Capture the cell that displays the provided text and extract its (X, Y) central coordinate. 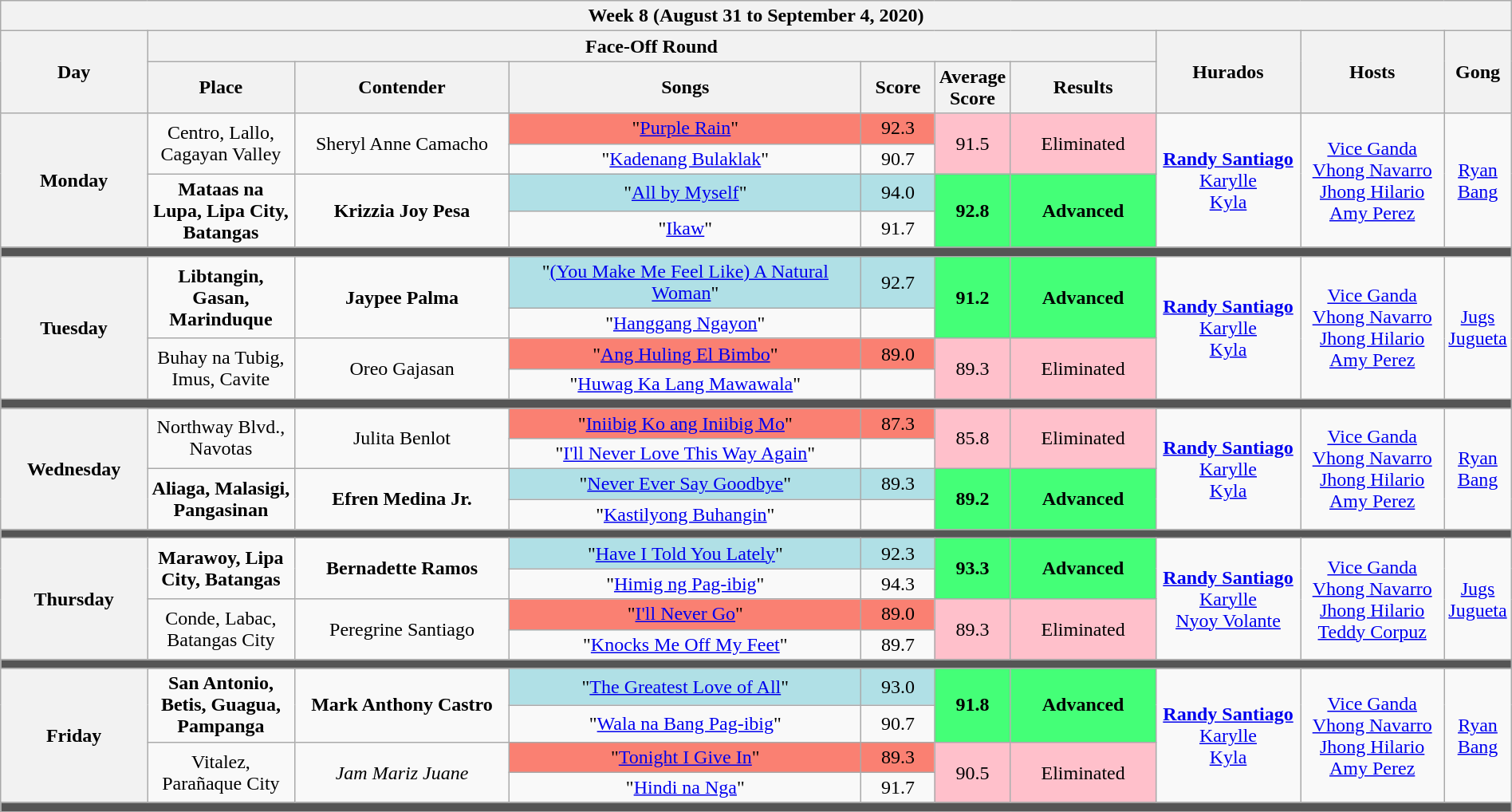
"Tonight I Give In" (686, 757)
"Ang Huling El Bimbo" (686, 353)
"(You Make Me Feel Like) A Natural Woman" (686, 282)
Gong (1479, 72)
"I'll Never Go" (686, 614)
Aliaga, Malasigi, Pangasinan (220, 499)
Thursday (74, 599)
Randy Santiago Karylle Nyoy Volante (1228, 599)
Hurados (1228, 72)
Centro, Lallo, Cagayan Valley (220, 144)
"Himig ng Pag-ibig" (686, 584)
91.5 (973, 144)
89.2 (973, 499)
Libtangin, Gasan, Marinduque (220, 297)
Conde, Labac, Batangas City (220, 629)
Friday (74, 735)
"Hanggang Ngayon" (686, 323)
Peregrine Santiago (402, 629)
90.5 (973, 772)
Jaypee Palma (402, 297)
Contender (402, 88)
Northway Blvd., Navotas (220, 439)
"Kastilyong Buhangin" (686, 514)
Tuesday (74, 327)
Score (898, 88)
87.3 (898, 424)
"All by Myself" (686, 192)
Monday (74, 180)
Place (220, 88)
Hosts (1372, 72)
Buhay na Tubig, Imus, Cavite (220, 369)
"Wala na Bang Pag-ibig" (686, 723)
91.2 (973, 297)
"I'll Never Love This Way Again" (686, 454)
Wednesday (74, 469)
92.8 (973, 211)
Efren Medina Jr. (402, 499)
"Huwag Ka Lang Mawawala" (686, 384)
94.3 (898, 584)
"Iniibig Ko ang Iniibig Mo" (686, 424)
Face-Off Round (651, 46)
94.0 (898, 192)
"Ikaw" (686, 229)
89.7 (898, 644)
"Kadenang Bulaklak" (686, 159)
San Antonio, Betis, Guagua, Pampanga (220, 705)
Vitalez, Parañaque City (220, 772)
"Have I Told You Lately" (686, 554)
Day (74, 72)
Results (1083, 88)
Songs (686, 88)
Mark Anthony Castro (402, 705)
Sheryl Anne Camacho (402, 144)
Average Score (973, 88)
"Purple Rain" (686, 128)
91.8 (973, 705)
Krizzia Joy Pesa (402, 211)
Mataas na Lupa, Lipa City, Batangas (220, 211)
Julita Benlot (402, 439)
Jam Mariz Juane (402, 772)
93.3 (973, 569)
Bernadette Ramos (402, 569)
"Hindi na Nga" (686, 787)
Vice Ganda Vhong NavarroJhong HilarioTeddy Corpuz (1372, 599)
85.8 (973, 439)
"The Greatest Love of All" (686, 687)
92.7 (898, 282)
"Knocks Me Off My Feet" (686, 644)
Week 8 (August 31 to September 4, 2020) (756, 16)
93.0 (898, 687)
"Never Ever Say Goodbye" (686, 484)
Oreo Gajasan (402, 369)
Marawoy, Lipa City, Batangas (220, 569)
